Scan for the cell matching the given text and deliver its (X, Y) coordinate at center. 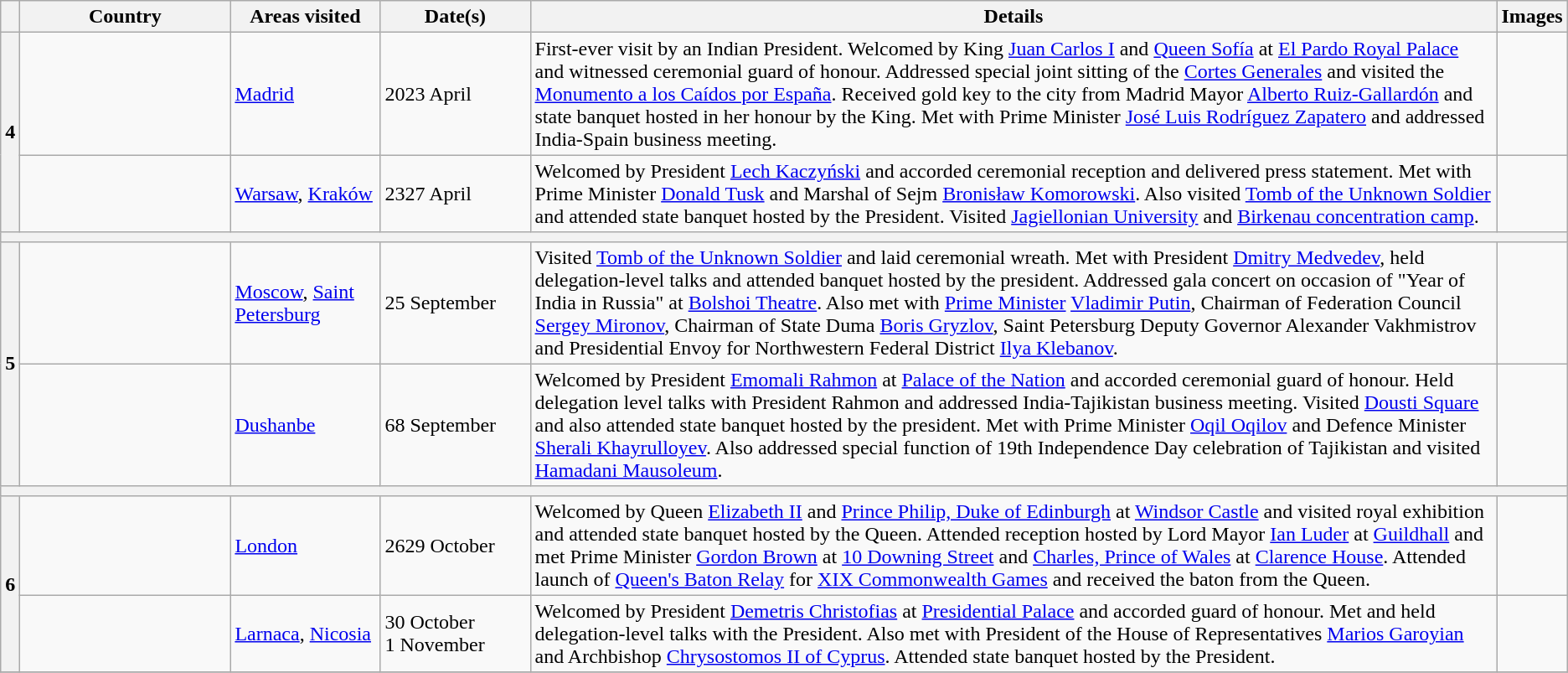
Images (1532, 17)
Details (1014, 17)
4 (10, 132)
Country (126, 17)
30 October1 November (456, 634)
Dushanbe (305, 425)
6 (10, 583)
London (305, 545)
Areas visited (305, 17)
2023 April (456, 94)
5 (10, 364)
Warsaw, Kraków (305, 194)
Larnaca, Nicosia (305, 634)
Date(s) (456, 17)
Moscow, Saint Petersburg (305, 303)
25 September (456, 303)
Madrid (305, 94)
2629 October (456, 545)
68 September (456, 425)
2327 April (456, 194)
